For the text-containing cell, return its midpoint in (X, Y) coordinate format. 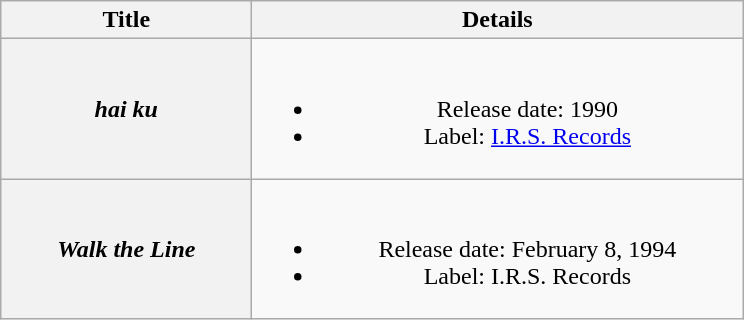
Details (498, 20)
Walk the Line (126, 249)
Release date: February 8, 1994Label: I.R.S. Records (498, 249)
hai ku (126, 109)
Title (126, 20)
Release date: 1990Label: I.R.S. Records (498, 109)
